For the text-containing cell, return its midpoint in (x, y) coordinate format. 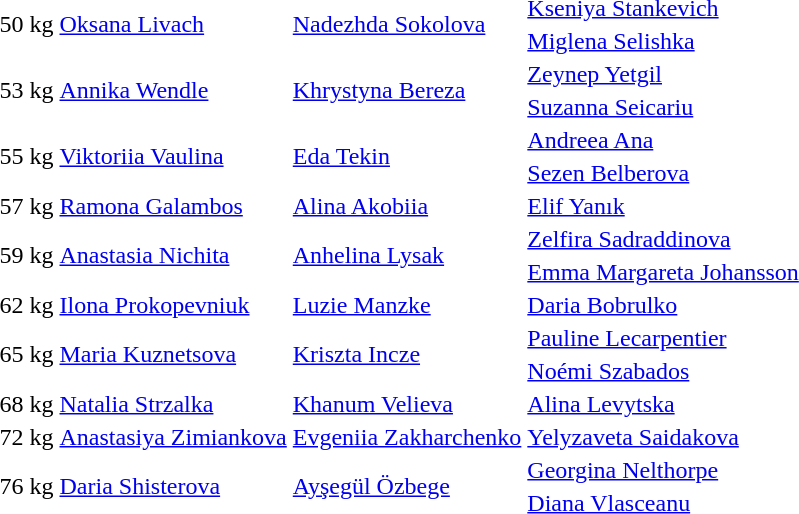
Maria Kuznetsova (173, 354)
Viktoriia Vaulina (173, 156)
Kriszta Incze (407, 354)
Eda Tekin (407, 156)
Anastasiya Zimiankova (173, 437)
Anastasia Nichita (173, 256)
Luzie Manzke (407, 305)
Ramona Galambos (173, 206)
Khrystyna Bereza (407, 90)
Khanum Velieva (407, 404)
Anhelina Lysak (407, 256)
Alina Akobiia (407, 206)
Evgeniia Zakharchenko (407, 437)
Annika Wendle (173, 90)
Ilona Prokopevniuk (173, 305)
Natalia Strzalka (173, 404)
